Search for the cell housing the specified text and yield its [X, Y] center coordinate. 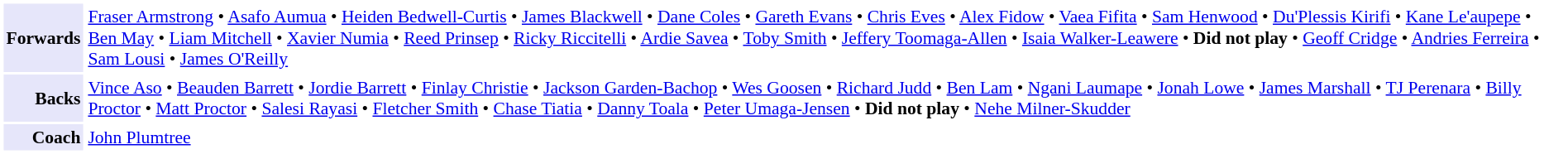
Forwards [43, 37]
Coach [43, 137]
John Plumtree [825, 137]
Backs [43, 98]
